Pinpoint the cell where the given text exists, returning its [X, Y] midpoint coordinate. 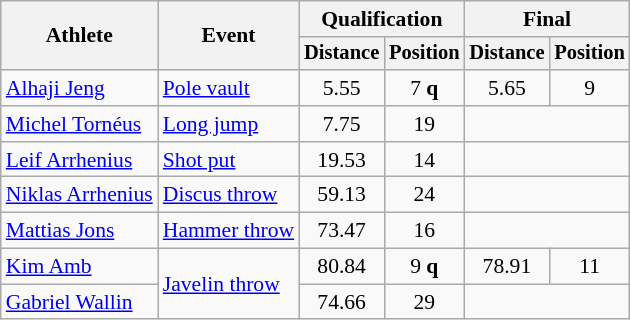
5.55 [342, 88]
Alhaji Jeng [80, 88]
Long jump [228, 124]
Event [228, 36]
14 [424, 160]
24 [424, 195]
59.13 [342, 195]
16 [424, 231]
19.53 [342, 160]
Discus throw [228, 195]
11 [589, 267]
9 [589, 88]
78.91 [506, 267]
Gabriel Wallin [80, 302]
Kim Amb [80, 267]
Qualification [382, 19]
Niklas Arrhenius [80, 195]
Shot put [228, 160]
80.84 [342, 267]
5.65 [506, 88]
7.75 [342, 124]
7 q [424, 88]
Final [546, 19]
19 [424, 124]
Athlete [80, 36]
74.66 [342, 302]
Hammer throw [228, 231]
Leif Arrhenius [80, 160]
9 q [424, 267]
73.47 [342, 231]
Michel Tornéus [80, 124]
Pole vault [228, 88]
29 [424, 302]
Javelin throw [228, 284]
Mattias Jons [80, 231]
